From the cell containing the given text, extract its center point as [x, y] coordinate. 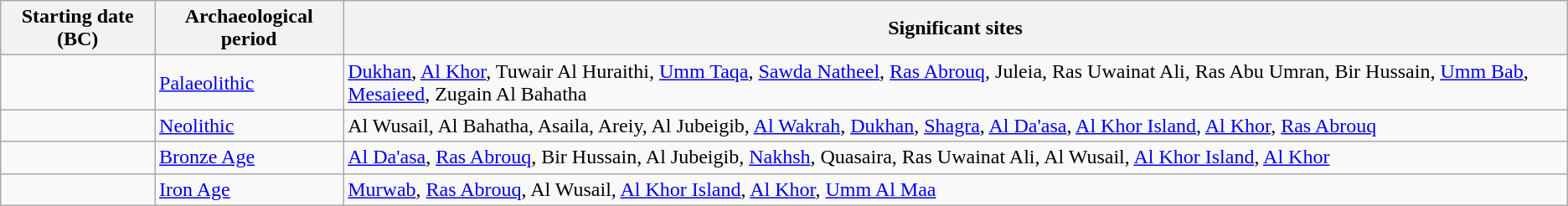
Archaeological period [250, 28]
Significant sites [956, 28]
Starting date (BC) [78, 28]
Al Da'asa, Ras Abrouq, Bir Hussain, Al Jubeigib, Nakhsh, Quasaira, Ras Uwainat Ali, Al Wusail, Al Khor Island, Al Khor [956, 157]
Bronze Age [250, 157]
Murwab, Ras Abrouq, Al Wusail, Al Khor Island, Al Khor, Umm Al Maa [956, 189]
Palaeolithic [250, 82]
Al Wusail, Al Bahatha, Asaila, Areiy, Al Jubeigib, Al Wakrah, Dukhan, Shagra, Al Da'asa, Al Khor Island, Al Khor, Ras Abrouq [956, 126]
Iron Age [250, 189]
Neolithic [250, 126]
